Output the (x, y) coordinate of the center of the cell containing the given text.  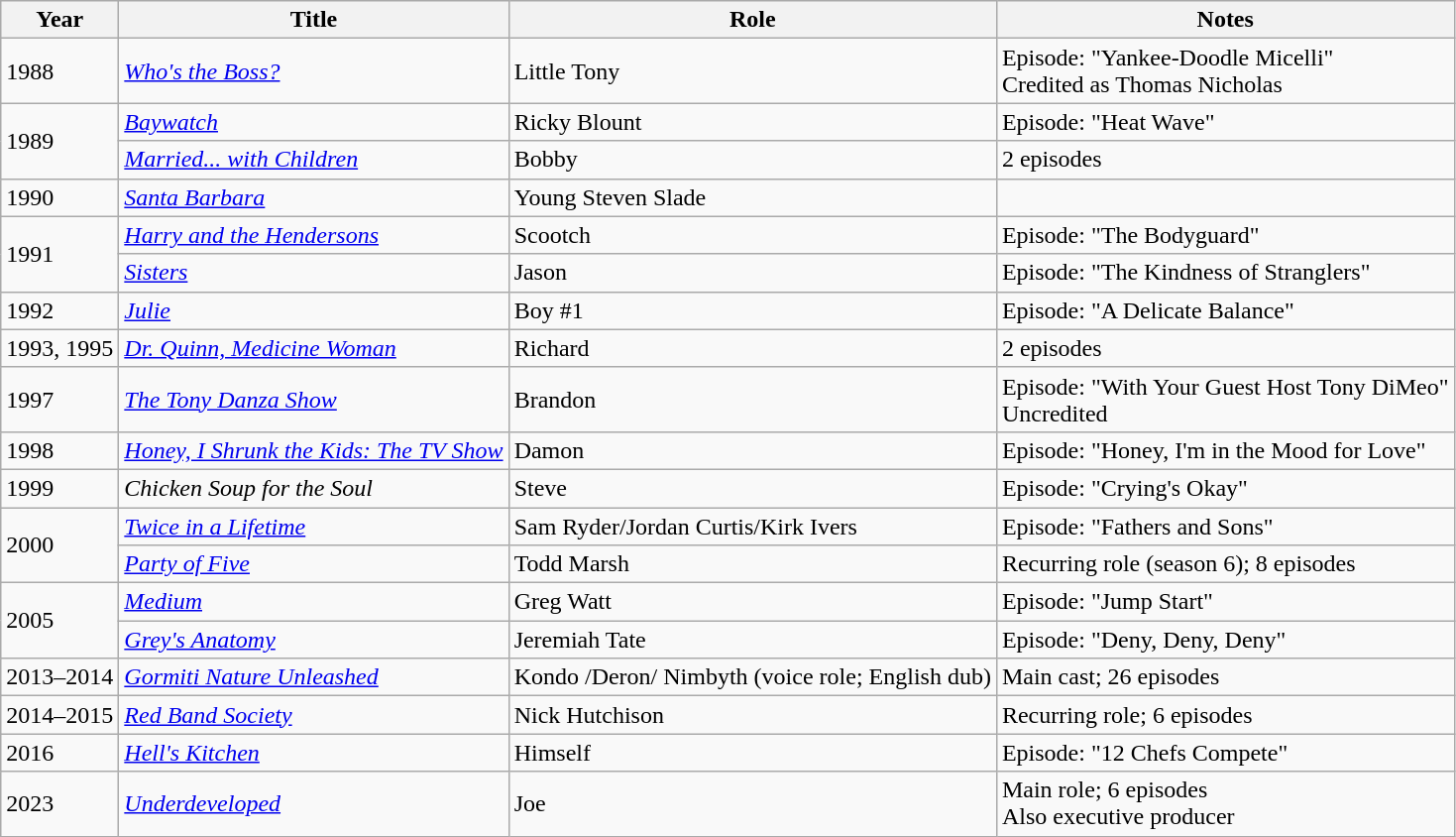
Scootch (752, 235)
Brandon (752, 399)
Episode: "Deny, Deny, Deny" (1225, 640)
Main role; 6 episodesAlso executive producer (1225, 803)
Episode: "Yankee-Doodle Micelli" Credited as Thomas Nicholas (1225, 71)
Episode: "Heat Wave" (1225, 122)
Harry and the Hendersons (313, 235)
Jason (752, 273)
Kondo /Deron/ Nimbyth (voice role; English dub) (752, 677)
Twice in a Lifetime (313, 527)
Episode: "A Delicate Balance" (1225, 310)
Himself (752, 753)
1988 (59, 71)
Episode: "Fathers and Sons" (1225, 527)
Episode: "The Kindness of Stranglers" (1225, 273)
2016 (59, 753)
Honey, I Shrunk the Kids: The TV Show (313, 450)
Year (59, 20)
1997 (59, 399)
Episode: "With Your Guest Host Tony DiMeo"Uncredited (1225, 399)
Richard (752, 348)
Title (313, 20)
1999 (59, 488)
Episode: "12 Chefs Compete" (1225, 753)
Grey's Anatomy (313, 640)
Recurring role; 6 episodes (1225, 715)
1998 (59, 450)
1989 (59, 141)
Damon (752, 450)
Jeremiah Tate (752, 640)
Boy #1 (752, 310)
2013–2014 (59, 677)
2005 (59, 621)
Hell's Kitchen (313, 753)
Greg Watt (752, 602)
Santa Barbara (313, 197)
Who's the Boss? (313, 71)
2000 (59, 545)
Dr. Quinn, Medicine Woman (313, 348)
Young Steven Slade (752, 197)
Recurring role (season 6); 8 episodes (1225, 564)
Steve (752, 488)
2014–2015 (59, 715)
Ricky Blount (752, 122)
Baywatch (313, 122)
Julie (313, 310)
Red Band Society (313, 715)
Underdeveloped (313, 803)
Episode: "Honey, I'm in the Mood for Love" (1225, 450)
Gormiti Nature Unleashed (313, 677)
Episode: "Crying's Okay" (1225, 488)
2023 (59, 803)
Sisters (313, 273)
1993, 1995 (59, 348)
Married... with Children (313, 160)
Party of Five (313, 564)
Joe (752, 803)
Episode: "The Bodyguard" (1225, 235)
1992 (59, 310)
Nick Hutchison (752, 715)
Todd Marsh (752, 564)
Main cast; 26 episodes (1225, 677)
Bobby (752, 160)
1990 (59, 197)
Episode: "Jump Start" (1225, 602)
The Tony Danza Show (313, 399)
Sam Ryder/Jordan Curtis/Kirk Ivers (752, 527)
Little Tony (752, 71)
Role (752, 20)
Medium (313, 602)
Chicken Soup for the Soul (313, 488)
1991 (59, 254)
Notes (1225, 20)
